Return the (X, Y) coordinate for the center point of the cell that contains the specified text.  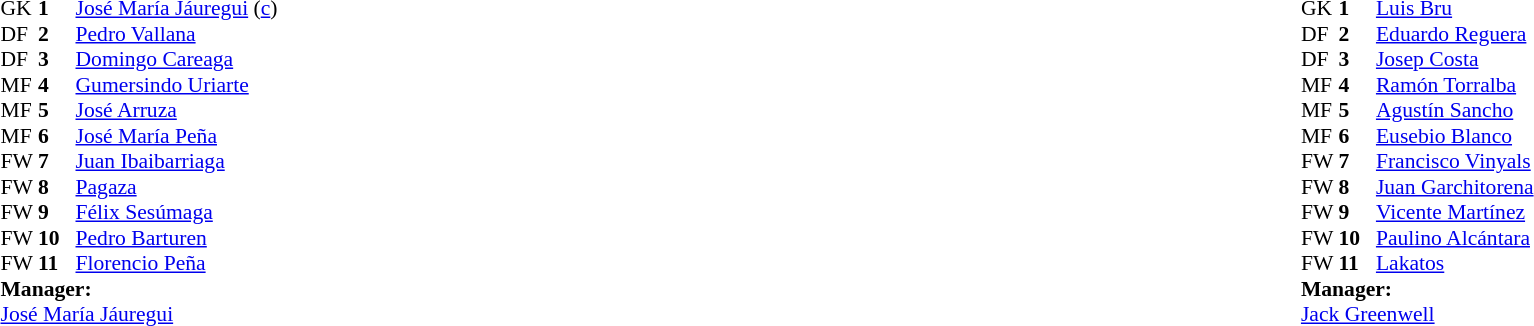
Pedro Barturen (177, 238)
Félix Sesúmaga (177, 213)
Agustín Sancho (1455, 111)
José María Peña (177, 136)
Paulino Alcántara (1455, 238)
Lakatos (1455, 263)
Pagaza (177, 187)
Eusebio Blanco (1455, 136)
Josep Costa (1455, 59)
José Arruza (177, 111)
Juan Ibaibarriaga (177, 161)
Ramón Torralba (1455, 85)
Vicente Martínez (1455, 213)
Francisco Vinyals (1455, 161)
Gumersindo Uriarte (177, 85)
Pedro Vallana (177, 34)
Domingo Careaga (177, 59)
Eduardo Reguera (1455, 34)
Juan Garchitorena (1455, 187)
Florencio Peña (177, 263)
